Identify which cell holds the provided text, then report its [X, Y] central coordinate. 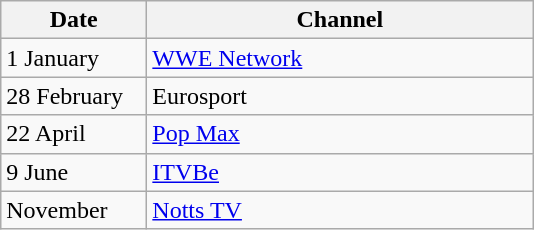
9 June [74, 172]
Channel [340, 20]
Notts TV [340, 210]
Date [74, 20]
WWE Network [340, 58]
1 January [74, 58]
ITVBe [340, 172]
November [74, 210]
22 April [74, 134]
28 February [74, 96]
Pop Max [340, 134]
Eurosport [340, 96]
